Output the (x, y) coordinate of the center of the cell containing the given text.  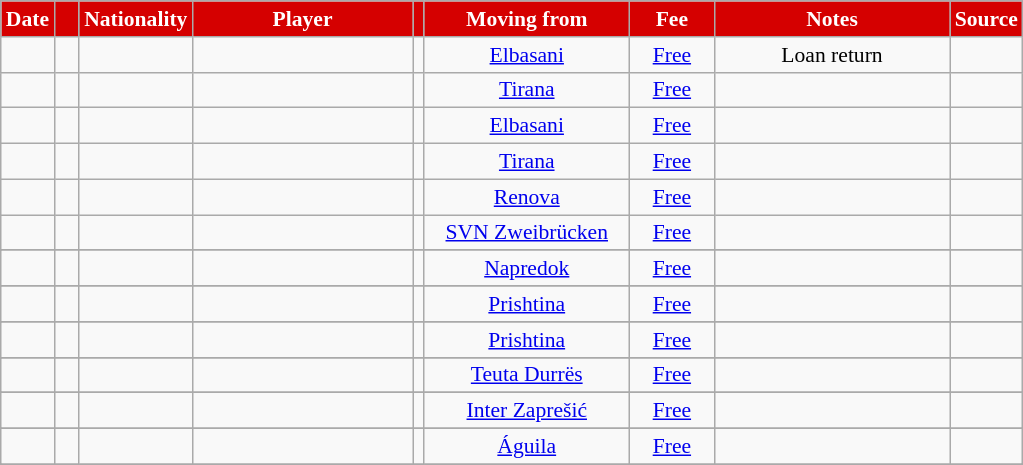
Inter Zaprešić (526, 411)
Renova (526, 197)
Source (986, 19)
Moving from (526, 19)
Date (28, 19)
Águila (526, 447)
Notes (832, 19)
Teuta Durrës (526, 375)
Loan return (832, 55)
Player (302, 19)
Napredok (526, 269)
Nationality (136, 19)
Fee (672, 19)
SVN Zweibrücken (526, 233)
